Pinpoint the cell where the given text exists, returning its (X, Y) midpoint coordinate. 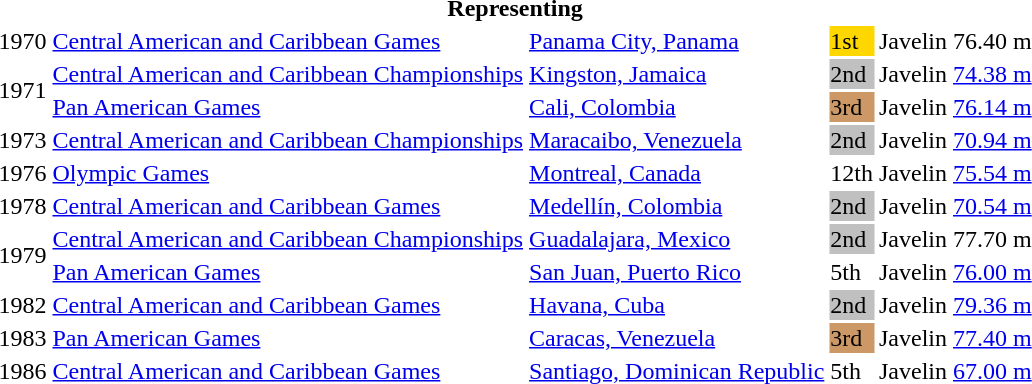
Montreal, Canada (677, 173)
Kingston, Jamaica (677, 74)
12th (852, 173)
Guadalajara, Mexico (677, 239)
Olympic Games (288, 173)
Caracas, Venezuela (677, 338)
Cali, Colombia (677, 107)
Maracaibo, Venezuela (677, 140)
5th (852, 272)
1st (852, 41)
Havana, Cuba (677, 305)
San Juan, Puerto Rico (677, 272)
Medellín, Colombia (677, 206)
Panama City, Panama (677, 41)
